Determine the (X, Y) coordinate at the center of the cell enclosing the given text.  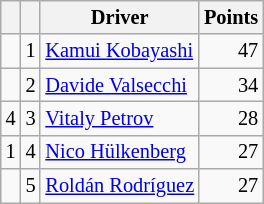
Kamui Kobayashi (120, 51)
28 (231, 118)
47 (231, 51)
3 (31, 118)
Driver (120, 17)
5 (31, 186)
Nico Hülkenberg (120, 152)
34 (231, 85)
Vitaly Petrov (120, 118)
Points (231, 17)
Roldán Rodríguez (120, 186)
2 (31, 85)
Davide Valsecchi (120, 85)
